Provide the (x, y) coordinate of the cell's center where the given text is located.  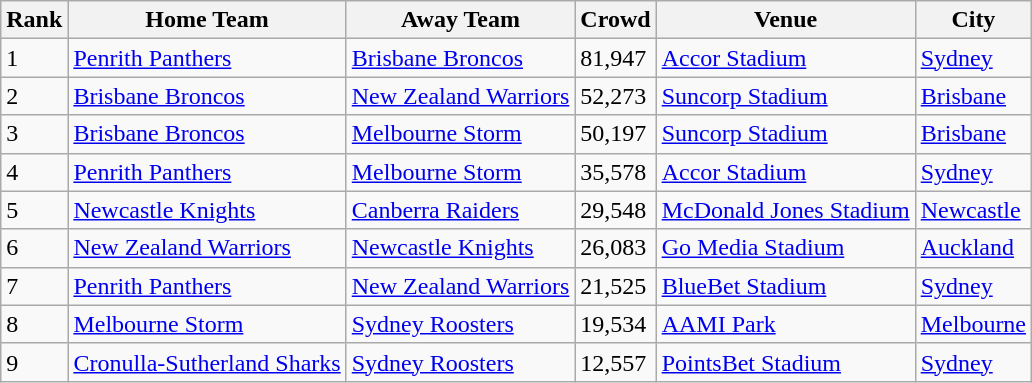
Auckland (973, 248)
12,557 (616, 362)
2 (34, 96)
81,947 (616, 58)
4 (34, 172)
City (973, 20)
5 (34, 210)
McDonald Jones Stadium (786, 210)
7 (34, 286)
Go Media Stadium (786, 248)
Cronulla-Sutherland Sharks (207, 362)
Newcastle (973, 210)
35,578 (616, 172)
PointsBet Stadium (786, 362)
Away Team (460, 20)
19,534 (616, 324)
3 (34, 134)
52,273 (616, 96)
6 (34, 248)
26,083 (616, 248)
9 (34, 362)
BlueBet Stadium (786, 286)
Canberra Raiders (460, 210)
Melbourne (973, 324)
Home Team (207, 20)
1 (34, 58)
21,525 (616, 286)
Crowd (616, 20)
AAMI Park (786, 324)
29,548 (616, 210)
50,197 (616, 134)
Venue (786, 20)
8 (34, 324)
Rank (34, 20)
